Search for the cell housing the specified text and yield its (x, y) center coordinate. 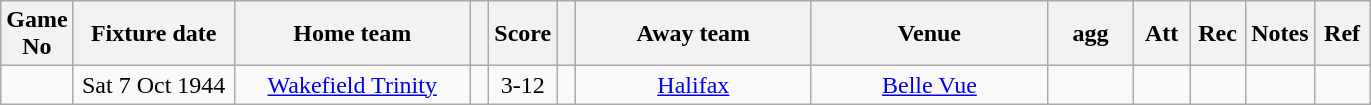
Fixture date (154, 34)
Halifax (693, 85)
Belle Vue (929, 85)
3-12 (523, 85)
Home team (352, 34)
Wakefield Trinity (352, 85)
Game No (37, 34)
Sat 7 Oct 1944 (154, 85)
Away team (693, 34)
Notes (1280, 34)
Venue (929, 34)
agg (1090, 34)
Att (1162, 34)
Rec (1218, 34)
Score (523, 34)
Ref (1342, 34)
